Output the (X, Y) coordinate of the center of the cell containing the given text.  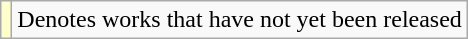
Denotes works that have not yet been released (240, 20)
